Capture the cell that displays the provided text and extract its (X, Y) central coordinate. 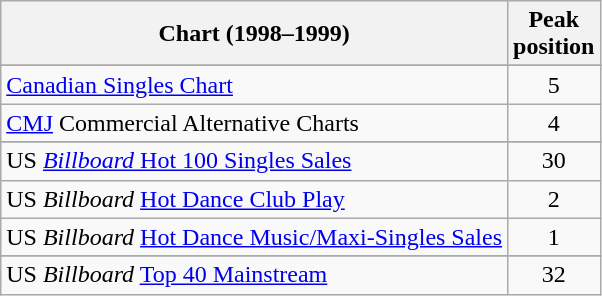
4 (554, 123)
US Billboard Hot Dance Club Play (254, 199)
CMJ Commercial Alternative Charts (254, 123)
5 (554, 85)
30 (554, 161)
32 (554, 275)
Peakposition (554, 34)
1 (554, 237)
US Billboard Hot Dance Music/Maxi-Singles Sales (254, 237)
US Billboard Hot 100 Singles Sales (254, 161)
US Billboard Top 40 Mainstream (254, 275)
Canadian Singles Chart (254, 85)
Chart (1998–1999) (254, 34)
2 (554, 199)
